Identify which cell holds the provided text, then report its [x, y] central coordinate. 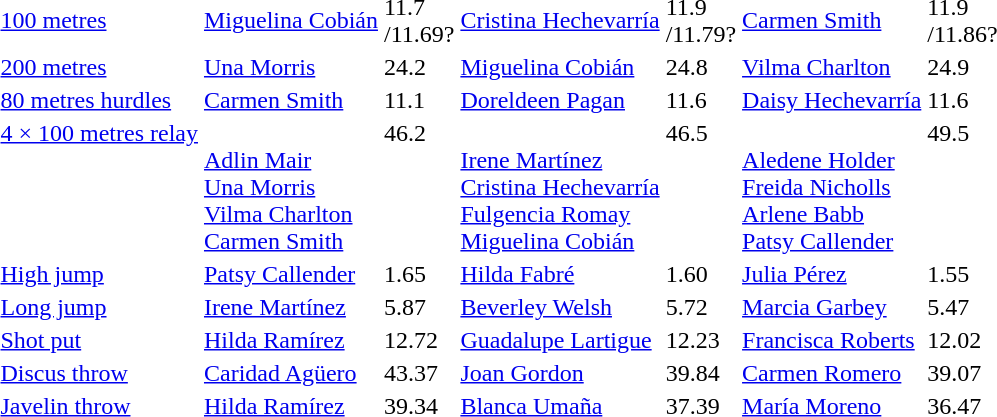
Hilda Fabré [560, 274]
1.65 [418, 274]
Irene Martínez [290, 307]
46.2 [418, 187]
Caridad Agüero [290, 373]
12.72 [418, 340]
11.6 [700, 100]
Doreldeen Pagan [560, 100]
11.1 [418, 100]
Miguelina Cobián [560, 67]
Marcia Garbey [832, 307]
Hilda Ramírez [290, 340]
24.8 [700, 67]
46.5 [700, 187]
Irene Martínez Cristina Hechevarría Fulgencia Romay Miguelina Cobián [560, 187]
39.84 [700, 373]
Vilma Charlton [832, 67]
Julia Pérez [832, 274]
1.60 [700, 274]
Guadalupe Lartigue [560, 340]
Daisy Hechevarría [832, 100]
Patsy Callender [290, 274]
Beverley Welsh [560, 307]
Carmen Smith [290, 100]
Joan Gordon [560, 373]
43.37 [418, 373]
Una Morris [290, 67]
Carmen Romero [832, 373]
12.23 [700, 340]
Adlin Mair Una Morris Vilma Charlton Carmen Smith [290, 187]
24.2 [418, 67]
5.87 [418, 307]
Francisca Roberts [832, 340]
Aledene Holder Freida Nicholls Arlene Babb Patsy Callender [832, 187]
5.72 [700, 307]
